Extract the (X, Y) coordinate from the center of the cell holding the provided text.  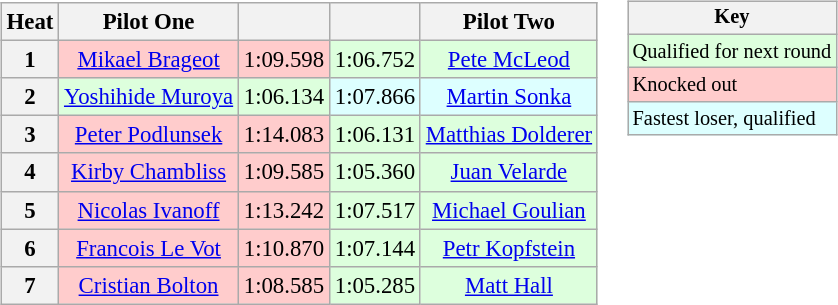
3 (30, 135)
1 (30, 60)
1:05.285 (374, 285)
2 (30, 97)
1:09.598 (284, 60)
5 (30, 210)
1:06.131 (374, 135)
Kirby Chambliss (149, 172)
Heat (30, 22)
Mikael Brageot (149, 60)
1:07.866 (374, 97)
Qualified for next round (732, 51)
Yoshihide Muroya (149, 97)
Martin Sonka (508, 97)
7 (30, 285)
1:06.752 (374, 60)
1:13.242 (284, 210)
Knocked out (732, 85)
1:14.083 (284, 135)
Peter Podlunsek (149, 135)
Petr Kopfstein (508, 248)
Cristian Bolton (149, 285)
1:07.517 (374, 210)
1:06.134 (284, 97)
1:05.360 (374, 172)
Key (732, 18)
Michael Goulian (508, 210)
Pete McLeod (508, 60)
Francois Le Vot (149, 248)
Matthias Dolderer (508, 135)
4 (30, 172)
Juan Velarde (508, 172)
Matt Hall (508, 285)
1:07.144 (374, 248)
Fastest loser, qualified (732, 119)
Nicolas Ivanoff (149, 210)
6 (30, 248)
Pilot One (149, 22)
1:09.585 (284, 172)
1:10.870 (284, 248)
Pilot Two (508, 22)
1:08.585 (284, 285)
